Locate the cell with the specified text and output its (X, Y) center coordinate. 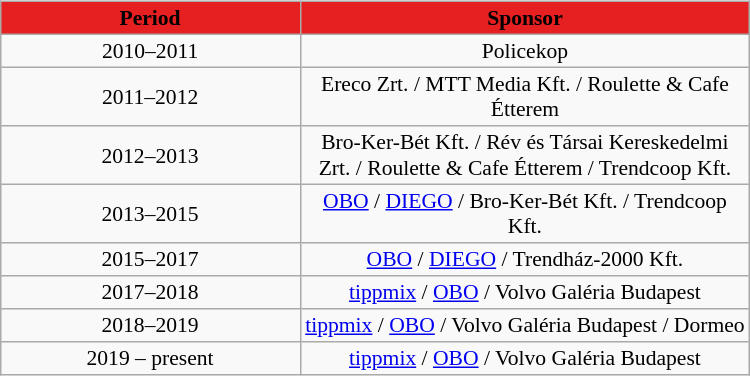
Sponsor (525, 18)
2015–2017 (150, 260)
2013–2015 (150, 213)
Ereco Zrt. / MTT Media Kft. / Roulette & Cafe Étterem (525, 96)
2018–2019 (150, 326)
2010–2011 (150, 50)
2019 – present (150, 358)
Bro-Ker-Bét Kft. / Rév és Társai Kereskedelmi Zrt. / Roulette & Cafe Étterem / Trendcoop Kft. (525, 155)
tippmix / OBO / Volvo Galéria Budapest / Dormeo (525, 326)
2012–2013 (150, 155)
Period (150, 18)
OBO / DIEGO / Bro-Ker-Bét Kft. / Trendcoop Kft. (525, 213)
2017–2018 (150, 292)
Policekop (525, 50)
OBO / DIEGO / Trendház-2000 Kft. (525, 260)
2011–2012 (150, 96)
